Capture the cell that displays the provided text and extract its [x, y] central coordinate. 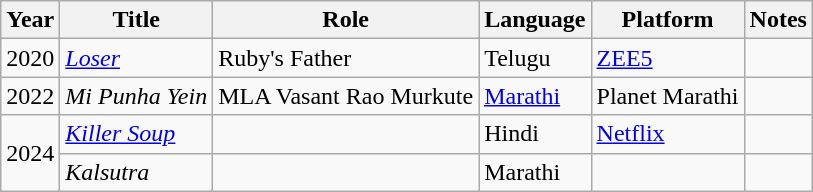
2020 [30, 58]
Killer Soup [136, 134]
2024 [30, 153]
Year [30, 20]
Netflix [668, 134]
Mi Punha Yein [136, 96]
ZEE5 [668, 58]
Platform [668, 20]
MLA Vasant Rao Murkute [346, 96]
Kalsutra [136, 172]
Title [136, 20]
Hindi [535, 134]
Telugu [535, 58]
Language [535, 20]
2022 [30, 96]
Notes [778, 20]
Role [346, 20]
Loser [136, 58]
Planet Marathi [668, 96]
Ruby's Father [346, 58]
